Return the [x, y] coordinate for the center point of the cell that contains the specified text.  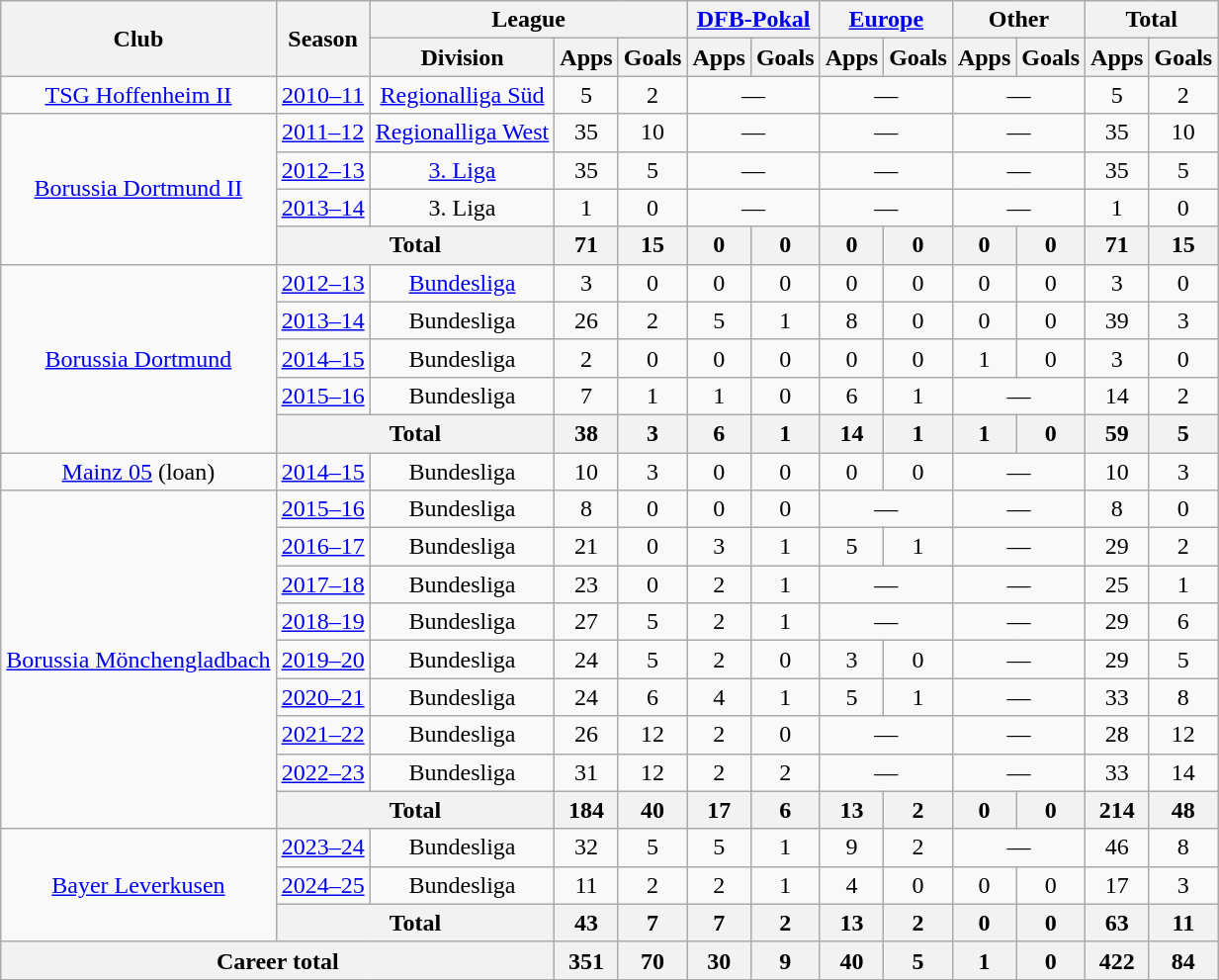
Career total [278, 960]
Regionalliga Süd [463, 95]
Other [1018, 20]
84 [1183, 960]
Club [138, 39]
28 [1117, 735]
2024–25 [322, 885]
2017–18 [322, 584]
DFB-Pokal [753, 20]
Season [322, 39]
351 [586, 960]
TSG Hoffenheim II [138, 95]
27 [586, 622]
Borussia Mönchengladbach [138, 661]
Europe [886, 20]
46 [1117, 847]
214 [1117, 810]
21 [586, 547]
2023–24 [322, 847]
31 [586, 772]
43 [586, 923]
League [528, 20]
25 [1117, 584]
2020–21 [322, 697]
2021–22 [322, 735]
422 [1117, 960]
2011–12 [322, 133]
39 [1117, 320]
70 [653, 960]
59 [1117, 433]
Borussia Dortmund II [138, 189]
184 [586, 810]
48 [1183, 810]
23 [586, 584]
30 [719, 960]
2019–20 [322, 660]
Borussia Dortmund [138, 358]
2016–17 [322, 547]
38 [586, 433]
Mainz 05 (loan) [138, 472]
63 [1117, 923]
2022–23 [322, 772]
2018–19 [322, 622]
Division [463, 57]
2010–11 [322, 95]
32 [586, 847]
Regionalliga West [463, 133]
Bayer Leverkusen [138, 885]
